Output the [x, y] coordinate of the center of the cell containing the given text.  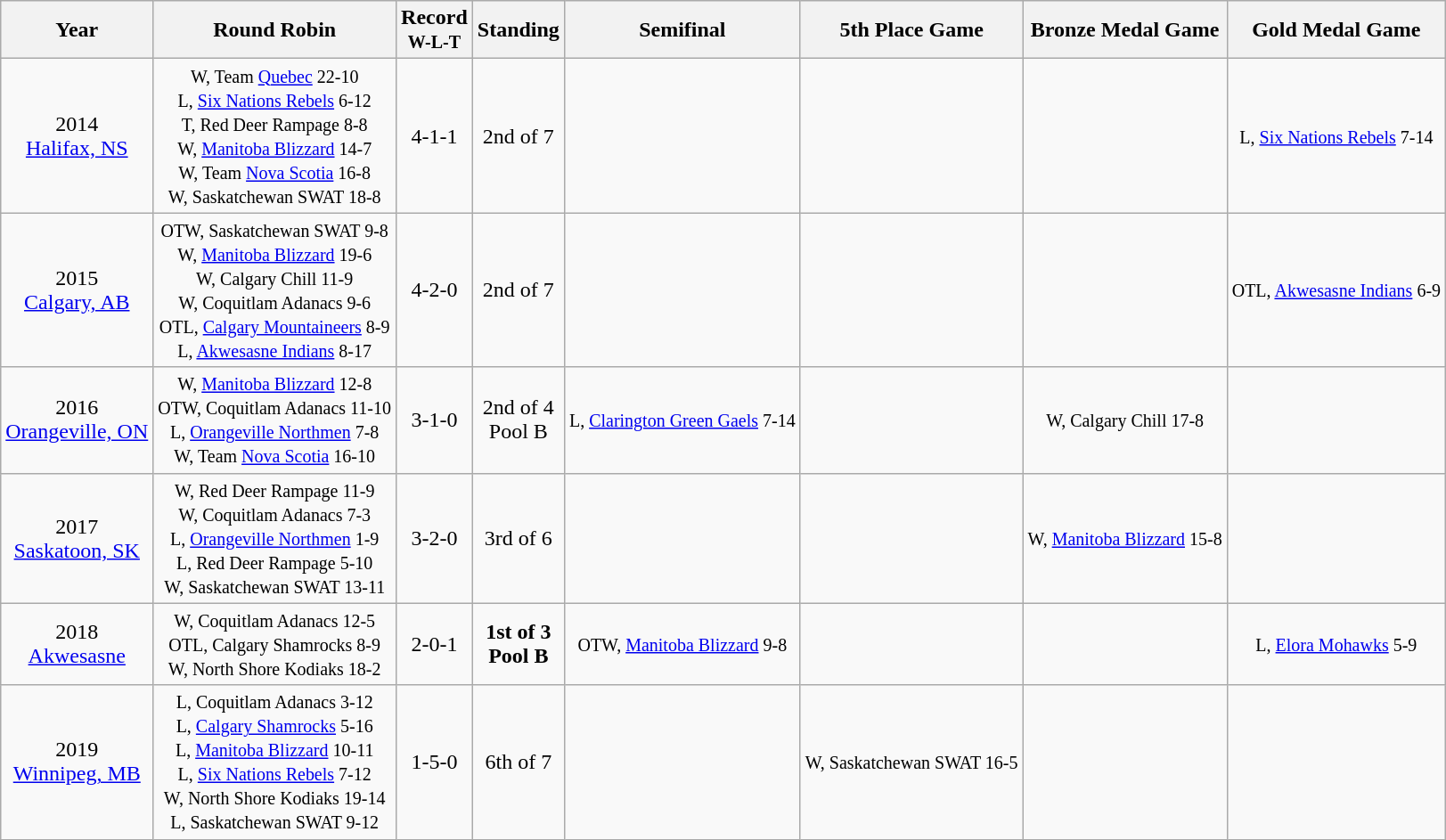
Gold Medal Game [1336, 30]
W, Manitoba Blizzard 12-8OTW, Coquitlam Adanacs 11-10L, Orangeville Northmen 7-8W, Team Nova Scotia 16-10 [274, 420]
6th of 7 [519, 763]
2014Halifax, NS [77, 135]
L, Six Nations Rebels 7-14 [1336, 135]
3rd of 6 [519, 538]
Standing [519, 30]
L, Clarington Green Gaels 7-14 [682, 420]
L, Elora Mohawks 5-9 [1336, 644]
OTL, Akwesasne Indians 6-9 [1336, 290]
1-5-0 [435, 763]
W, Manitoba Blizzard 15-8 [1124, 538]
W, Team Quebec 22-10L, Six Nations Rebels 6-12T, Red Deer Rampage 8-8 W, Manitoba Blizzard 14-7W, Team Nova Scotia 16-8W, Saskatchewan SWAT 18-8 [274, 135]
Round Robin [274, 30]
1st of 3Pool B [519, 644]
2-0-1 [435, 644]
2nd of 4Pool B [519, 420]
2018Akwesasne [77, 644]
2017Saskatoon, SK [77, 538]
2019Winnipeg, MB [77, 763]
OTW, Manitoba Blizzard 9-8 [682, 644]
2015Calgary, AB [77, 290]
W, Red Deer Rampage 11-9W, Coquitlam Adanacs 7-3L, Orangeville Northmen 1-9L, Red Deer Rampage 5-10W, Saskatchewan SWAT 13-11 [274, 538]
4-2-0 [435, 290]
Semifinal [682, 30]
Year [77, 30]
4-1-1 [435, 135]
5th Place Game [911, 30]
W, Calgary Chill 17-8 [1124, 420]
W, Saskatchewan SWAT 16-5 [911, 763]
3-2-0 [435, 538]
2016Orangeville, ON [77, 420]
W, Coquitlam Adanacs 12-5OTL, Calgary Shamrocks 8-9W, North Shore Kodiaks 18-2 [274, 644]
RecordW-L-T [435, 30]
3-1-0 [435, 420]
Bronze Medal Game [1124, 30]
